Scan for the cell matching the given text and deliver its [X, Y] coordinate at center. 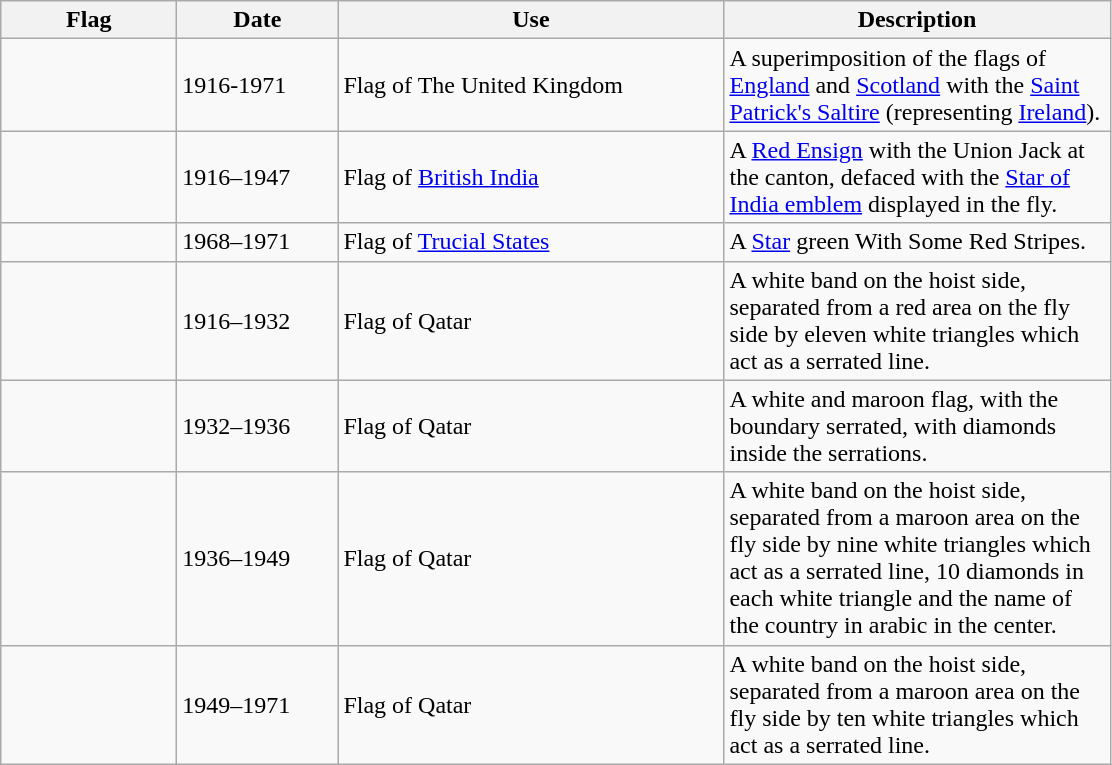
A Red Ensign with the Union Jack at the canton, defaced with the Star of India emblem displayed in the fly. [917, 177]
1916–1947 [258, 177]
Description [917, 20]
1916-1971 [258, 85]
1932–1936 [258, 426]
1936–1949 [258, 558]
Date [258, 20]
A white band on the hoist side, separated from a red area on the fly side by eleven white triangles which act as a serrated line. [917, 320]
Use [531, 20]
Flag of The United Kingdom [531, 85]
1949–1971 [258, 704]
Flag of Trucial States [531, 242]
Flag of British India [531, 177]
A white and maroon flag, with the boundary serrated, with diamonds inside the serrations. [917, 426]
A white band on the hoist side, separated from a maroon area on the fly side by ten white triangles which act as a serrated line. [917, 704]
1968–1971 [258, 242]
A superimposition of the flags of England and Scotland with the Saint Patrick's Saltire (representing Ireland). [917, 85]
1916–1932 [258, 320]
Flag [89, 20]
A Star green With Some Red Stripes. [917, 242]
